For the text-containing cell, return its midpoint in [x, y] coordinate format. 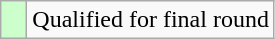
Qualified for final round [151, 20]
